Return [X, Y] of the center of cell containing provided text 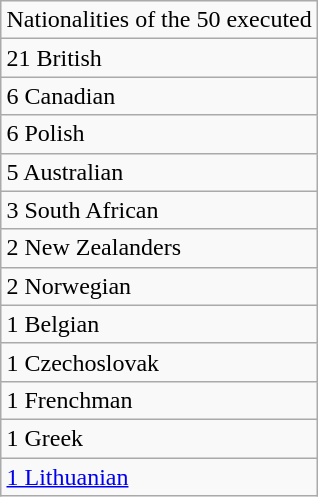
1 Frenchman [159, 400]
5 Australian [159, 172]
1 Czechoslovak [159, 362]
2 Norwegian [159, 286]
2 New Zealanders [159, 248]
1 Lithuanian [159, 477]
Nationalities of the 50 executed [159, 20]
1 Greek [159, 438]
3 South African [159, 210]
6 Polish [159, 134]
21 British [159, 58]
6 Canadian [159, 96]
1 Belgian [159, 324]
